Identify which cell holds the provided text, then report its (X, Y) central coordinate. 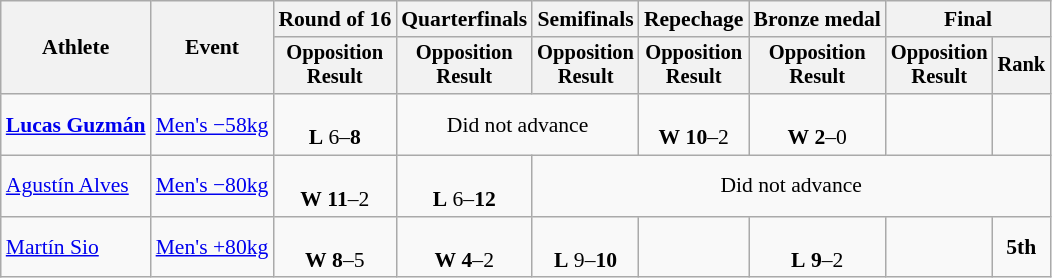
Event (212, 48)
W 8–5 (334, 248)
W 11–2 (334, 186)
Semifinals (586, 19)
Round of 16 (334, 19)
Men's −58kg (212, 124)
Athlete (76, 48)
Bronze medal (816, 19)
L 9–10 (586, 248)
Martín Sio (76, 248)
Final (968, 19)
Men's −80kg (212, 186)
Rank (1022, 66)
Quarterfinals (464, 19)
W 4–2 (464, 248)
Men's +80kg (212, 248)
L 6–12 (464, 186)
W 10–2 (694, 124)
5th (1022, 248)
L 6–8 (334, 124)
Lucas Guzmán (76, 124)
Repechage (694, 19)
Agustín Alves (76, 186)
W 2–0 (816, 124)
L 9–2 (816, 248)
